From the cell containing the given text, extract its center point as (x, y) coordinate. 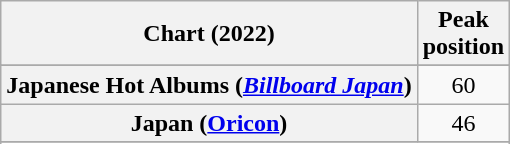
Chart (2022) (209, 34)
Japan (Oricon) (209, 123)
60 (463, 85)
Japanese Hot Albums (Billboard Japan) (209, 85)
46 (463, 123)
Peakposition (463, 34)
